Output the [X, Y] coordinate of the center of the cell containing the given text.  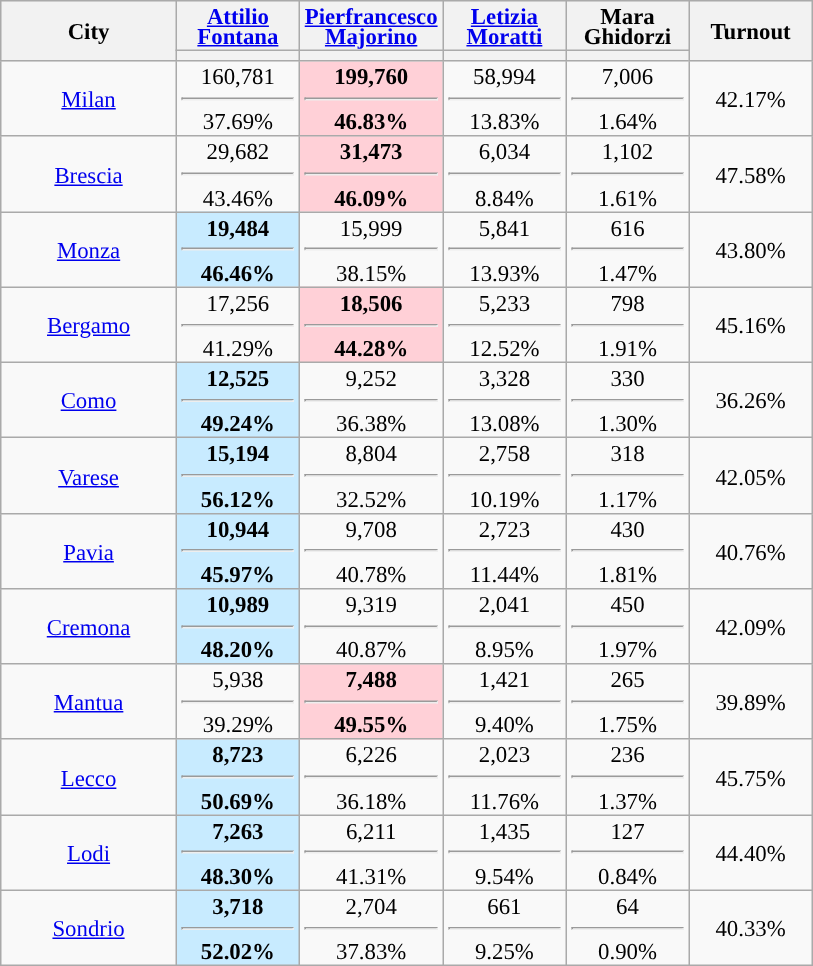
3,328 13.08% [504, 400]
616 1.47% [628, 250]
58,994 13.83% [504, 98]
Attilio Fontana [238, 26]
5,233 12.52% [504, 324]
40.76% [750, 550]
Turnout [750, 31]
9,319 40.87% [370, 626]
Varese [89, 476]
15,999 38.15% [370, 250]
64 0.90% [628, 928]
5,841 13.93% [504, 250]
7,488 49.55% [370, 702]
Como [89, 400]
160,781 37.69% [238, 98]
8,804 32.52% [370, 476]
450 1.97% [628, 626]
2,758 10.19% [504, 476]
10,989 48.20% [238, 626]
36.26% [750, 400]
19,484 46.46% [238, 250]
1,421 9.40% [504, 702]
42.17% [750, 98]
10,944 45.97% [238, 550]
42.09% [750, 626]
Sondrio [89, 928]
1,102 1.61% [628, 174]
Letizia Moratti [504, 26]
31,473 46.09% [370, 174]
661 9.25% [504, 928]
2,023 11.76% [504, 778]
43.80% [750, 250]
45.75% [750, 778]
City [89, 31]
Cremona [89, 626]
9,252 36.38% [370, 400]
Mara Ghidorzi [628, 26]
42.05% [750, 476]
18,506 44.28% [370, 324]
Mantua [89, 702]
8,723 50.69% [238, 778]
5,938 39.29% [238, 702]
7,263 48.30% [238, 852]
Milan [89, 98]
17,256 41.29% [238, 324]
39.89% [750, 702]
Bergamo [89, 324]
318 1.17% [628, 476]
6,034 8.84% [504, 174]
7,006 1.64% [628, 98]
2,041 8.95% [504, 626]
12,525 49.24% [238, 400]
2,704 37.83% [370, 928]
798 1.91% [628, 324]
6,211 41.31% [370, 852]
2,723 11.44% [504, 550]
199,760 46.83% [370, 98]
6,226 36.18% [370, 778]
15,194 56.12% [238, 476]
Monza [89, 250]
127 0.84% [628, 852]
265 1.75% [628, 702]
9,708 40.78% [370, 550]
47.58% [750, 174]
29,682 43.46% [238, 174]
Lodi [89, 852]
1,435 9.54% [504, 852]
430 1.81% [628, 550]
330 1.30% [628, 400]
40.33% [750, 928]
44.40% [750, 852]
3,718 52.02% [238, 928]
Brescia [89, 174]
Pavia [89, 550]
45.16% [750, 324]
Pierfrancesco Majorino [370, 26]
Lecco [89, 778]
236 1.37% [628, 778]
